Scan for the cell matching the given text and deliver its [X, Y] coordinate at center. 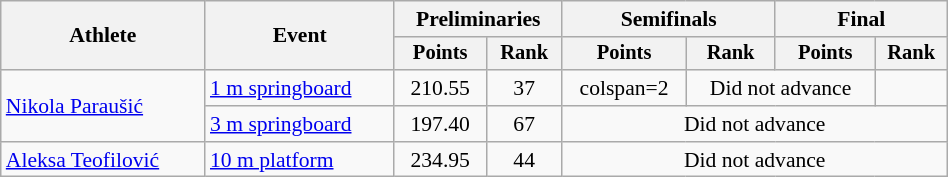
67 [524, 124]
3 m springboard [300, 124]
Event [300, 36]
37 [524, 88]
Semifinals [668, 19]
colspan=2 [624, 88]
Final [861, 19]
197.40 [440, 124]
Nikola Paraušić [103, 106]
1 m springboard [300, 88]
210.55 [440, 88]
Preliminaries [478, 19]
Athlete [103, 36]
